For the text-containing cell, return its midpoint in [X, Y] coordinate format. 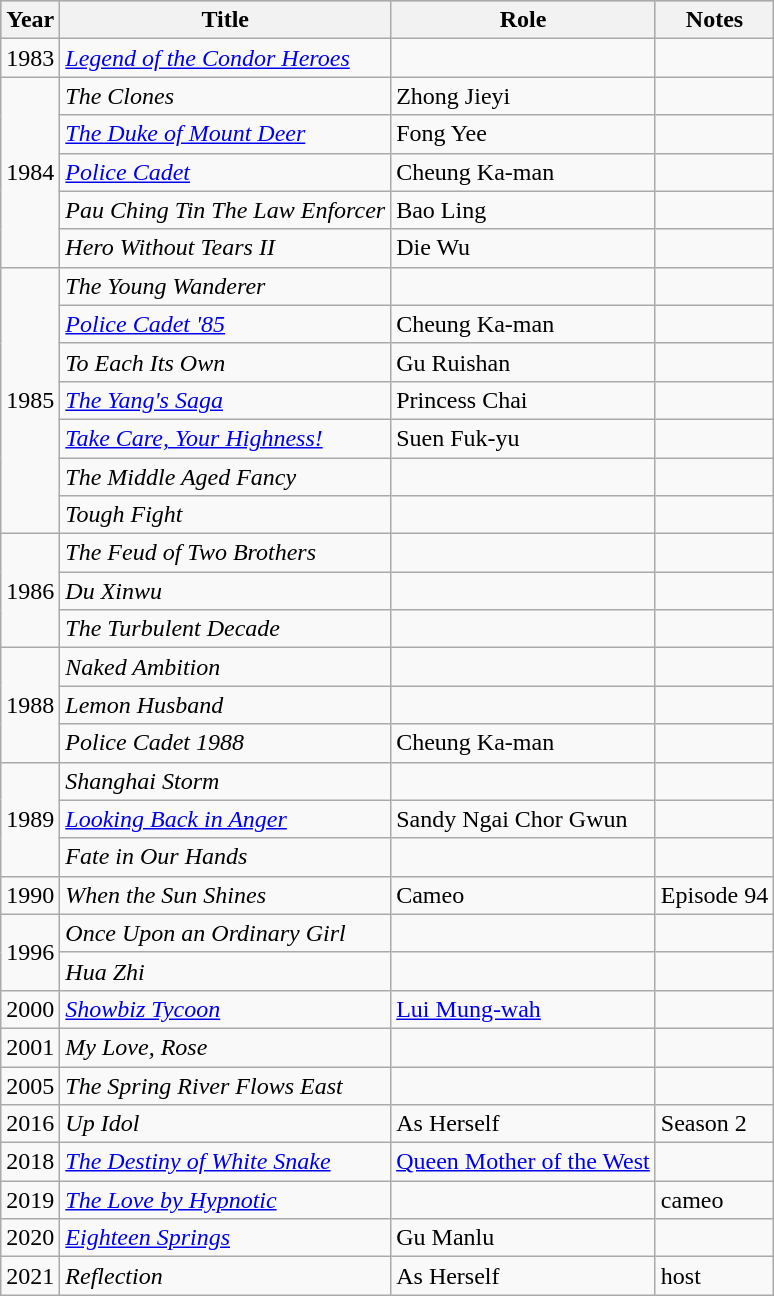
My Love, Rose [226, 1047]
Season 2 [714, 1124]
Police Cadet '85 [226, 324]
Naked Ambition [226, 667]
The Turbulent Decade [226, 629]
Legend of the Condor Heroes [226, 58]
Reflection [226, 1276]
Die Wu [524, 248]
To Each Its Own [226, 362]
1984 [30, 172]
When the Sun Shines [226, 895]
Once Upon an Ordinary Girl [226, 933]
Police Cadet [226, 172]
Episode 94 [714, 895]
Hua Zhi [226, 971]
Looking Back in Anger [226, 819]
1985 [30, 400]
2016 [30, 1124]
The Yang's Saga [226, 400]
Gu Ruishan [524, 362]
The Love by Hypnotic [226, 1200]
Showbiz Tycoon [226, 1009]
Pau Ching Tin The Law Enforcer [226, 210]
2021 [30, 1276]
Bao Ling [524, 210]
2020 [30, 1238]
Tough Fight [226, 515]
1988 [30, 705]
Zhong Jieyi [524, 96]
Hero Without Tears II [226, 248]
1996 [30, 952]
cameo [714, 1200]
1983 [30, 58]
1986 [30, 591]
The Young Wanderer [226, 286]
host [714, 1276]
Gu Manlu [524, 1238]
1989 [30, 819]
2000 [30, 1009]
Eighteen Springs [226, 1238]
Cameo [524, 895]
2001 [30, 1047]
The Feud of Two Brothers [226, 553]
Up Idol [226, 1124]
2005 [30, 1085]
Take Care, Your Highness! [226, 438]
The Middle Aged Fancy [226, 477]
Sandy Ngai Chor Gwun [524, 819]
Notes [714, 20]
Queen Mother of the West [524, 1162]
Du Xinwu [226, 591]
Fong Yee [524, 134]
Year [30, 20]
Fate in Our Hands [226, 857]
The Destiny of White Snake [226, 1162]
The Spring River Flows East [226, 1085]
Lui Mung-wah [524, 1009]
1990 [30, 895]
The Clones [226, 96]
Title [226, 20]
Shanghai Storm [226, 781]
Princess Chai [524, 400]
2018 [30, 1162]
2019 [30, 1200]
Police Cadet 1988 [226, 743]
Lemon Husband [226, 705]
The Duke of Mount Deer [226, 134]
Role [524, 20]
Suen Fuk-yu [524, 438]
